Pinpoint the cell where the given text exists, returning its (x, y) midpoint coordinate. 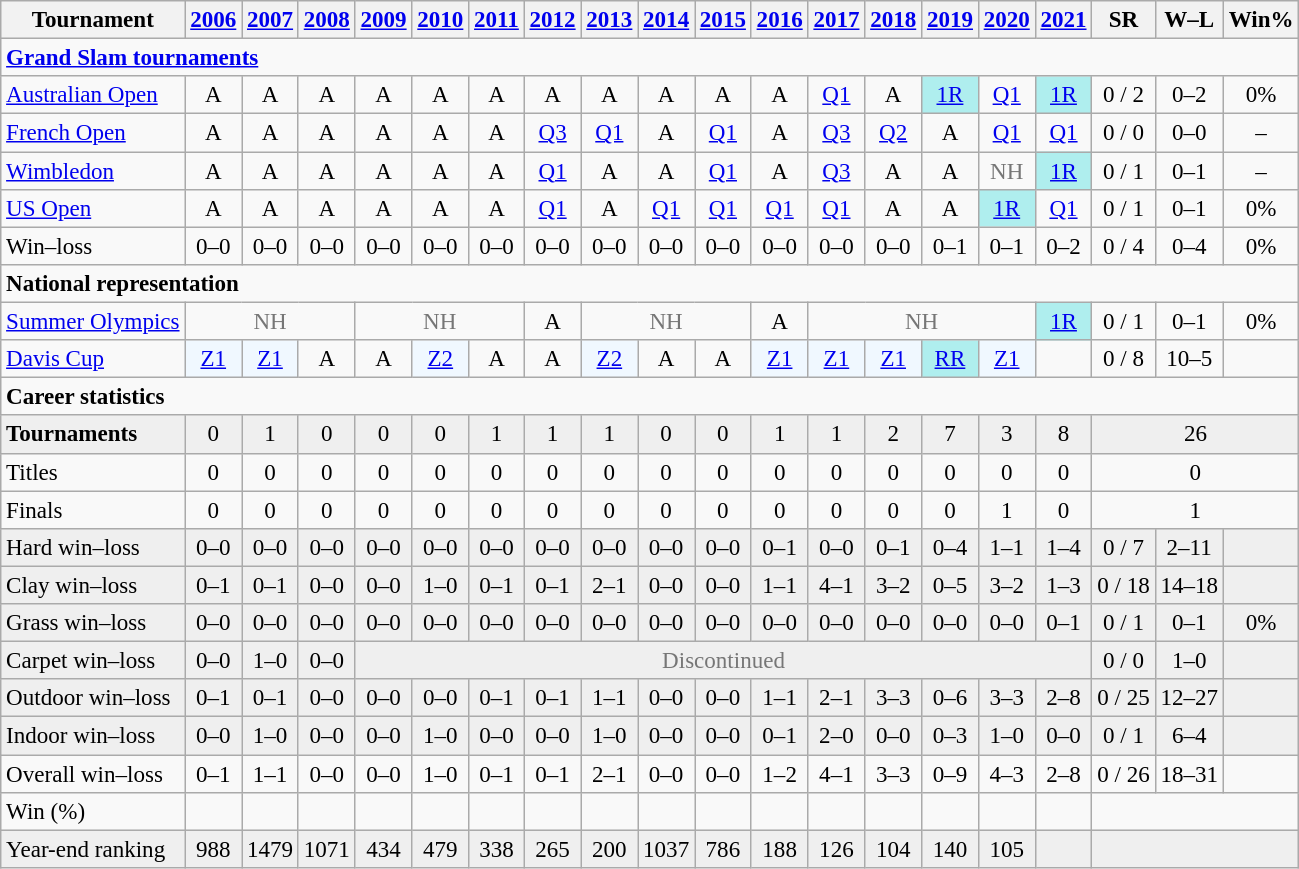
US Open (93, 209)
Carpet win–loss (93, 661)
2013 (610, 20)
Year-end ranking (93, 849)
National representation (650, 284)
126 (836, 849)
Davis Cup (93, 359)
Titles (93, 472)
Finals (93, 510)
338 (497, 849)
2014 (666, 20)
Clay win–loss (93, 585)
Tournaments (93, 435)
104 (894, 849)
Outdoor win–loss (93, 698)
0–5 (950, 585)
2010 (440, 20)
Grand Slam tournaments (650, 58)
1–3 (1064, 585)
0 / 25 (1124, 698)
2012 (552, 20)
7 (950, 435)
Career statistics (650, 397)
0 / 7 (1124, 548)
Grass win–loss (93, 623)
1–4 (1064, 548)
200 (610, 849)
2020 (1006, 20)
2016 (780, 20)
2008 (326, 20)
2007 (270, 20)
10–5 (1189, 359)
Hard win–loss (93, 548)
Win% (1261, 20)
Q2 (894, 133)
188 (780, 849)
Win–loss (93, 246)
Wimbledon (93, 171)
0–9 (950, 774)
12–27 (1189, 698)
RR (950, 359)
2–11 (1189, 548)
140 (950, 849)
Australian Open (93, 95)
2019 (950, 20)
0–6 (950, 698)
0 / 18 (1124, 585)
Win (%) (93, 812)
479 (440, 849)
0 / 8 (1124, 359)
0 / 26 (1124, 774)
SR (1124, 20)
434 (384, 849)
1479 (270, 849)
18–31 (1189, 774)
2 (894, 435)
265 (552, 849)
6–4 (1189, 736)
Summer Olympics (93, 322)
2011 (497, 20)
786 (722, 849)
4–3 (1006, 774)
0 / 4 (1124, 246)
2015 (722, 20)
3 (1006, 435)
Overall win–loss (93, 774)
2009 (384, 20)
2017 (836, 20)
0–3 (950, 736)
French Open (93, 133)
Indoor win–loss (93, 736)
14–18 (1189, 585)
2006 (214, 20)
2018 (894, 20)
2021 (1064, 20)
0 / 2 (1124, 95)
105 (1006, 849)
988 (214, 849)
2–0 (836, 736)
26 (1196, 435)
Tournament (93, 20)
1–2 (780, 774)
W–L (1189, 20)
8 (1064, 435)
1037 (666, 849)
1071 (326, 849)
Discontinued (724, 661)
